Find where the given text appears and provide that cell's center as [x, y] coordinate. 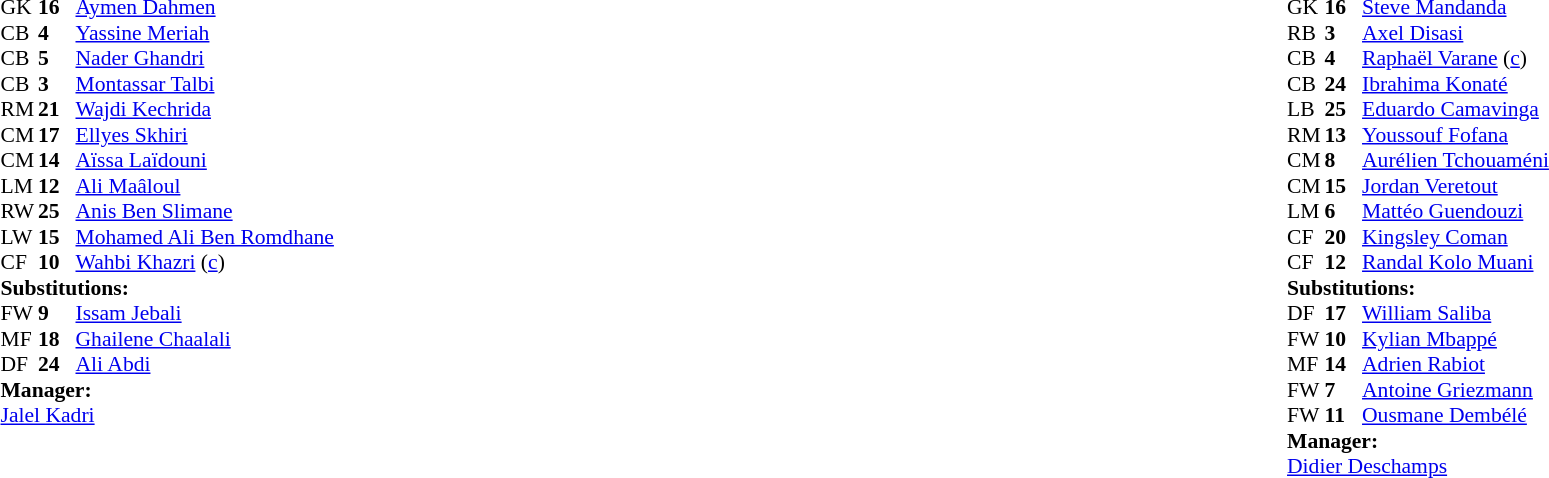
Ali Abdi [205, 365]
Axel Disasi [1456, 33]
Jordan Veretout [1456, 186]
Kylian Mbappé [1456, 339]
8 [1344, 161]
Montassar Talbi [205, 84]
Aurélien Tchouaméni [1456, 161]
Raphaël Varane (c) [1456, 59]
Ghailene Chaalali [205, 339]
Ibrahima Konaté [1456, 84]
RB [1306, 33]
LW [19, 237]
Anis Ben Slimane [205, 211]
Randal Kolo Muani [1456, 263]
7 [1344, 390]
18 [57, 339]
13 [1344, 135]
Nader Ghandri [205, 59]
LB [1306, 109]
Ousmane Dembélé [1456, 415]
Mattéo Guendouzi [1456, 211]
11 [1344, 415]
Kingsley Coman [1456, 237]
Jalel Kadri [166, 415]
20 [1344, 237]
Antoine Griezmann [1456, 390]
Yassine Meriah [205, 33]
Youssouf Fofana [1456, 135]
Issam Jebali [205, 313]
Ellyes Skhiri [205, 135]
Ali Maâloul [205, 186]
6 [1344, 211]
9 [57, 313]
William Saliba [1456, 313]
21 [57, 109]
Eduardo Camavinga [1456, 109]
Wahbi Khazri (c) [205, 263]
Aïssa Laïdouni [205, 161]
Mohamed Ali Ben Romdhane [205, 237]
RW [19, 211]
5 [57, 59]
Adrien Rabiot [1456, 365]
Wajdi Kechrida [205, 109]
